Search for the cell housing the specified text and yield its [x, y] center coordinate. 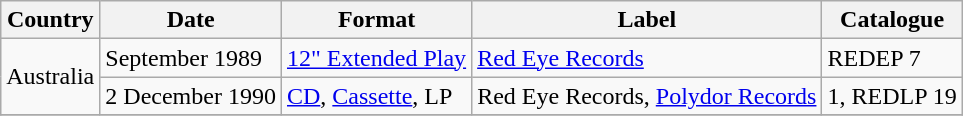
Red Eye Records [647, 58]
REDEP 7 [892, 58]
Date [191, 20]
2 December 1990 [191, 96]
Catalogue [892, 20]
CD, Cassette, LP [376, 96]
Label [647, 20]
September 1989 [191, 58]
Australia [50, 77]
Format [376, 20]
12" Extended Play [376, 58]
Red Eye Records, Polydor Records [647, 96]
Country [50, 20]
1, REDLP 19 [892, 96]
